Extract the [X, Y] coordinate from the center of the cell holding the provided text.  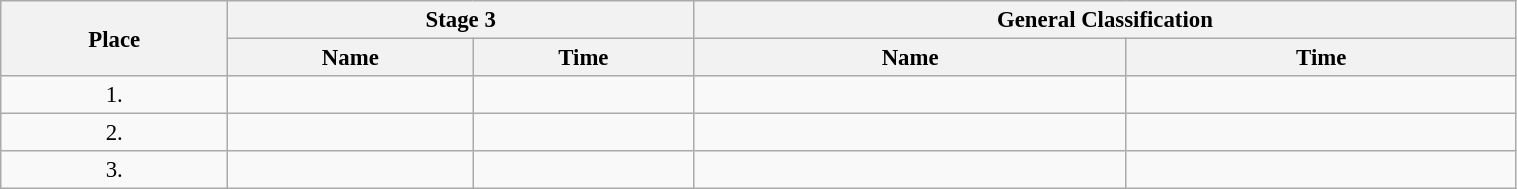
1. [114, 95]
2. [114, 133]
Stage 3 [461, 20]
General Classification [1105, 20]
3. [114, 170]
Place [114, 38]
